Provide the (x, y) coordinate of the cell's center where the given text is located.  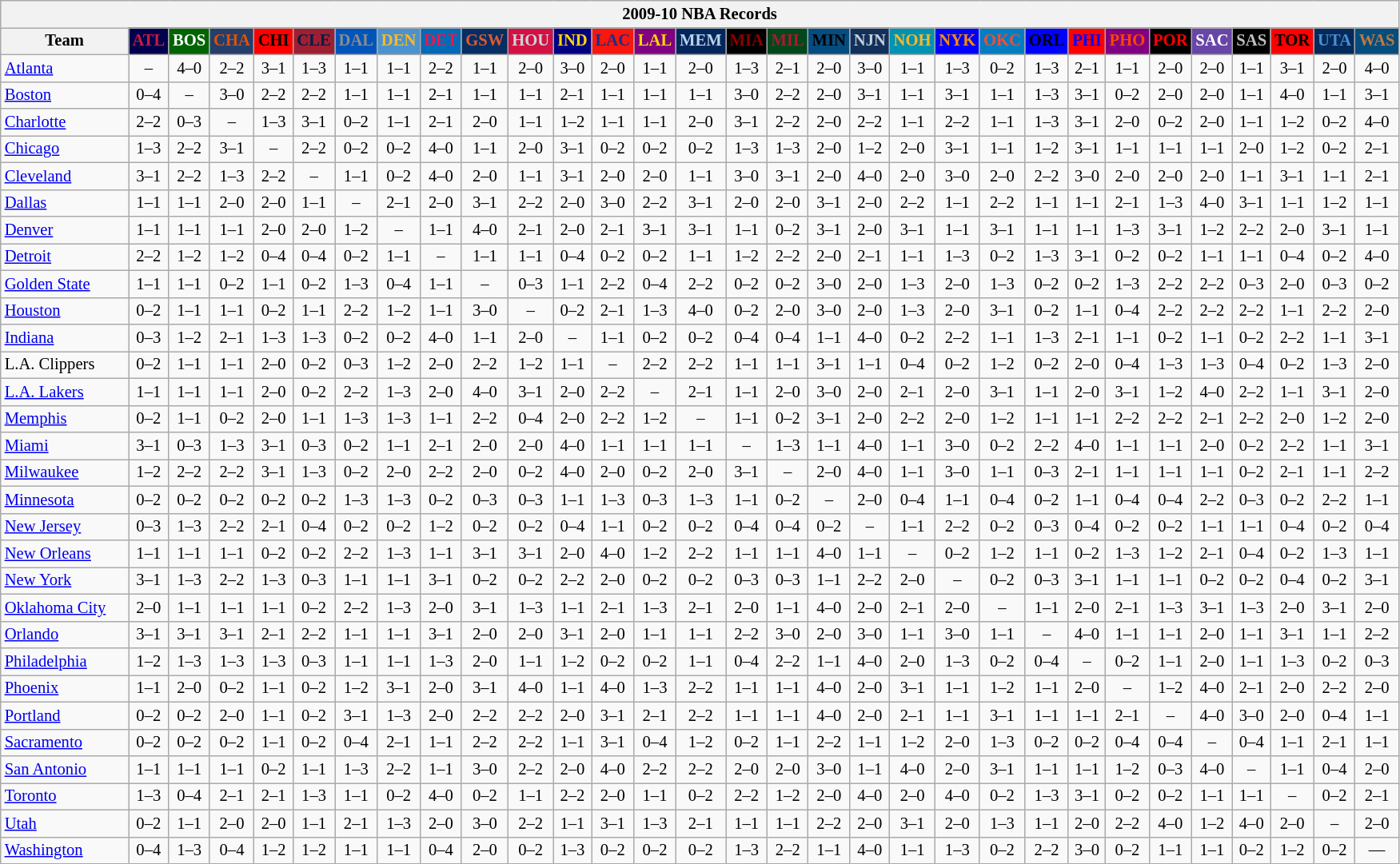
— (1377, 850)
Toronto (65, 796)
CHA (232, 41)
Oklahoma City (65, 607)
PHI (1087, 41)
DAL (357, 41)
CHI (273, 41)
Team (65, 41)
Charlotte (65, 122)
LAC (612, 41)
GSW (485, 41)
L.A. Lakers (65, 392)
Cleveland (65, 176)
Milwaukee (65, 472)
New York (65, 580)
Memphis (65, 419)
Golden State (65, 284)
PHO (1127, 41)
Portland (65, 715)
UTA (1334, 41)
New Jersey (65, 527)
WAS (1377, 41)
OKC (1003, 41)
MEM (700, 41)
POR (1171, 41)
NYK (957, 41)
Minnesota (65, 500)
Orlando (65, 635)
Washington (65, 850)
TOR (1292, 41)
L.A. Clippers (65, 364)
CLE (313, 41)
Denver (65, 229)
NJN (870, 41)
Utah (65, 823)
Houston (65, 311)
LAL (655, 41)
MIL (788, 41)
Philadelphia (65, 661)
San Antonio (65, 770)
SAC (1212, 41)
ATL (149, 41)
DEN (398, 41)
Indiana (65, 338)
Chicago (65, 149)
MIA (747, 41)
Miami (65, 445)
SAS (1251, 41)
Boston (65, 95)
HOU (531, 41)
DET (441, 41)
Sacramento (65, 743)
NOH (913, 41)
BOS (189, 41)
Phoenix (65, 688)
Atlanta (65, 68)
New Orleans (65, 554)
2009-10 NBA Records (700, 14)
IND (572, 41)
Detroit (65, 257)
ORL (1047, 41)
Dallas (65, 203)
MIN (829, 41)
